Identify which cell holds the provided text, then report its (X, Y) central coordinate. 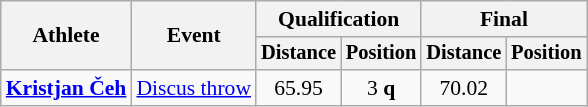
70.02 (464, 88)
Event (194, 36)
Athlete (66, 36)
Qualification (338, 19)
Final (504, 19)
3 q (381, 88)
Kristjan Čeh (66, 88)
Discus throw (194, 88)
65.95 (298, 88)
